Locate the cell with the specified text and output its [x, y] center coordinate. 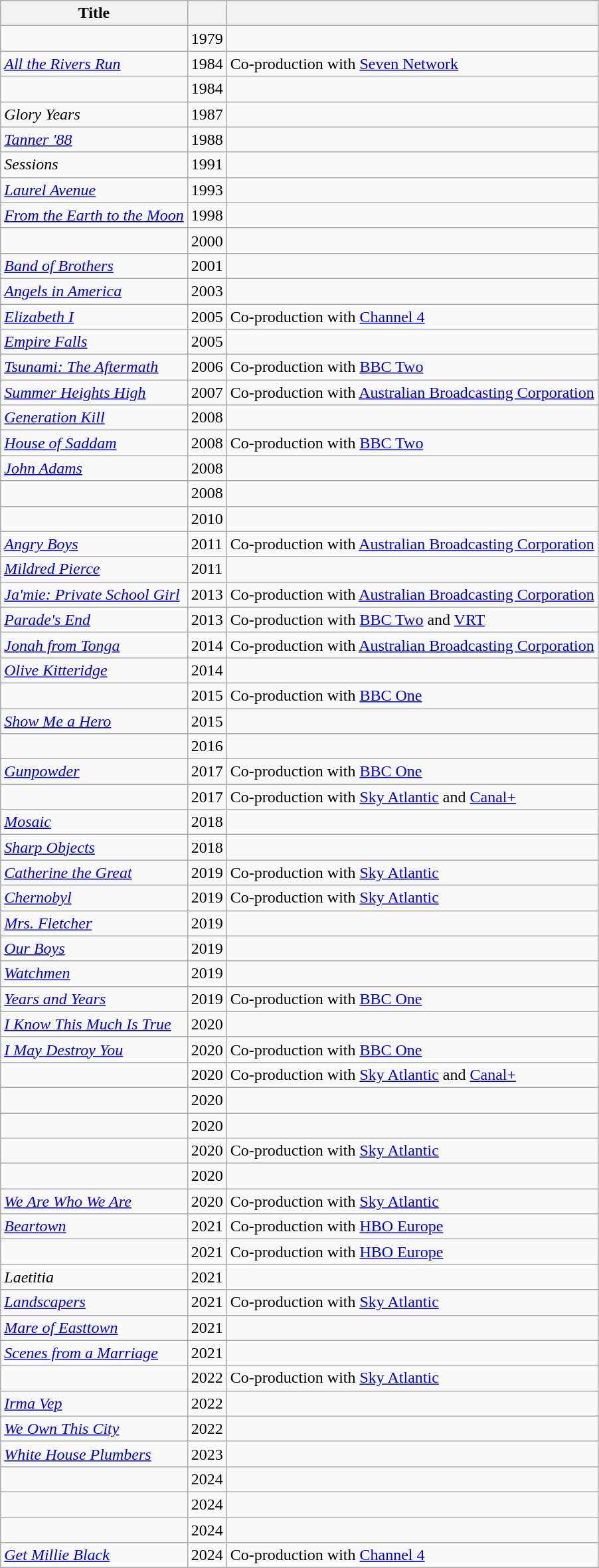
I May Destroy You [94, 1049]
Landscapers [94, 1302]
Olive Kitteridge [94, 670]
Band of Brothers [94, 266]
2001 [207, 266]
Laetitia [94, 1277]
1993 [207, 190]
Gunpowder [94, 772]
We Own This City [94, 1429]
Co-production with BBC Two and VRT [412, 620]
Beartown [94, 1227]
2000 [207, 240]
Generation Kill [94, 418]
All the Rivers Run [94, 64]
Watchmen [94, 974]
Angry Boys [94, 544]
2023 [207, 1454]
Glory Years [94, 114]
I Know This Much Is True [94, 1024]
Empire Falls [94, 342]
Mrs. Fletcher [94, 923]
Get Millie Black [94, 1555]
From the Earth to the Moon [94, 215]
2006 [207, 367]
2003 [207, 291]
Scenes from a Marriage [94, 1353]
2007 [207, 392]
Jonah from Tonga [94, 645]
Mosaic [94, 822]
1991 [207, 165]
Summer Heights High [94, 392]
Our Boys [94, 948]
Tanner '88 [94, 139]
Irma Vep [94, 1403]
Title [94, 13]
1998 [207, 215]
White House Plumbers [94, 1454]
1987 [207, 114]
We Are Who We Are [94, 1201]
Sessions [94, 165]
Sharp Objects [94, 847]
Ja'mie: Private School Girl [94, 594]
John Adams [94, 468]
Laurel Avenue [94, 190]
Years and Years [94, 999]
Chernobyl [94, 898]
2010 [207, 519]
House of Saddam [94, 443]
Mare of Easttown [94, 1328]
Mildred Pierce [94, 569]
Parade's End [94, 620]
Angels in America [94, 291]
1979 [207, 39]
1988 [207, 139]
Elizabeth I [94, 317]
Tsunami: The Aftermath [94, 367]
Show Me a Hero [94, 721]
Co-production with Seven Network [412, 64]
Catherine the Great [94, 873]
2016 [207, 746]
